Scan for the cell matching the given text and deliver its (x, y) coordinate at center. 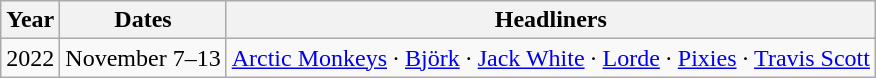
2022 (30, 58)
Arctic Monkeys · Björk · Jack White · Lorde · Pixies · Travis Scott (550, 58)
Year (30, 20)
Headliners (550, 20)
Dates (143, 20)
November 7–13 (143, 58)
